Detect which cell encompasses the target text, then output its [x, y] center coordinate. 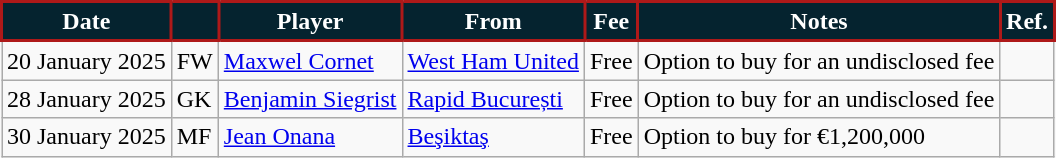
MF [194, 137]
Jean Onana [310, 137]
Maxwel Cornet [310, 60]
Benjamin Siegrist [310, 99]
GK [194, 99]
Beşiktaş [493, 137]
Option to buy for €1,200,000 [819, 137]
20 January 2025 [87, 60]
Fee [611, 22]
Player [310, 22]
West Ham United [493, 60]
Ref. [1028, 22]
Date [87, 22]
FW [194, 60]
28 January 2025 [87, 99]
From [493, 22]
Rapid București [493, 99]
30 January 2025 [87, 137]
Notes [819, 22]
